Return the [x, y] coordinate for the center point of the cell that contains the specified text.  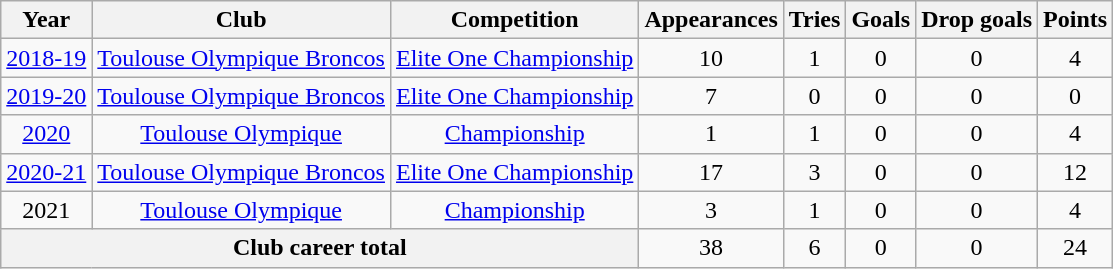
2020 [46, 134]
10 [711, 58]
Year [46, 20]
12 [1076, 172]
6 [814, 248]
Tries [814, 20]
Points [1076, 20]
2021 [46, 210]
24 [1076, 248]
2018-19 [46, 58]
Drop goals [977, 20]
38 [711, 248]
Competition [514, 20]
Goals [881, 20]
2019-20 [46, 96]
17 [711, 172]
Club career total [320, 248]
Appearances [711, 20]
7 [711, 96]
Club [242, 20]
2020-21 [46, 172]
